Detect which cell encompasses the target text, then output its [x, y] center coordinate. 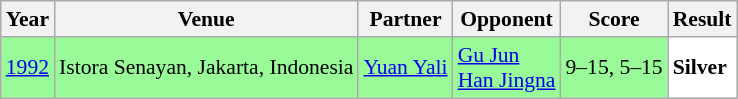
Venue [206, 19]
Istora Senayan, Jakarta, Indonesia [206, 68]
Opponent [507, 19]
Gu Jun Han Jingna [507, 68]
Score [614, 19]
Partner [405, 19]
Yuan Yali [405, 68]
9–15, 5–15 [614, 68]
Silver [702, 68]
1992 [28, 68]
Year [28, 19]
Result [702, 19]
